Capture the cell that displays the provided text and extract its [x, y] central coordinate. 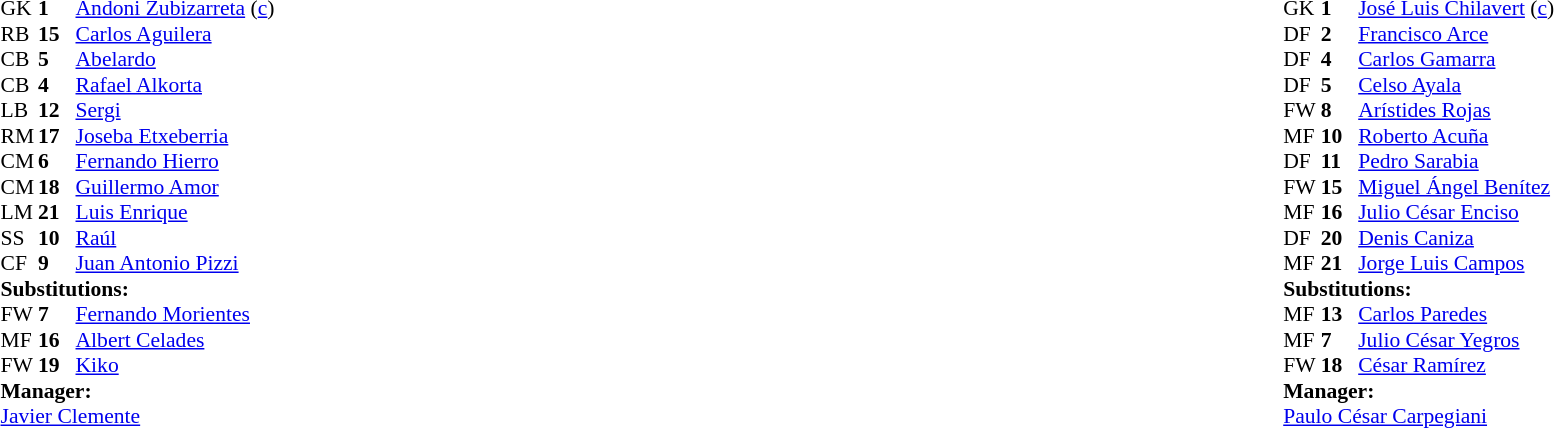
SS [19, 238]
LB [19, 111]
13 [1340, 315]
8 [1340, 111]
Roberto Acuña [1456, 136]
Fernando Morientes [176, 315]
Raúl [176, 238]
Albert Celades [176, 340]
Denis Caniza [1456, 238]
Julio César Yegros [1456, 340]
Carlos Aguilera [176, 34]
Guillermo Amor [176, 187]
Jorge Luis Campos [1456, 263]
12 [57, 111]
2 [1340, 34]
Arístides Rojas [1456, 111]
Joseba Etxeberria [176, 136]
Fernando Hierro [176, 161]
RM [19, 136]
Abelardo [176, 59]
Kiko [176, 365]
Pedro Sarabia [1456, 161]
Miguel Ángel Benítez [1456, 187]
Carlos Paredes [1456, 315]
Juan Antonio Pizzi [176, 263]
Julio César Enciso [1456, 213]
CF [19, 263]
Sergi [176, 111]
6 [57, 161]
Francisco Arce [1456, 34]
LM [19, 213]
RB [19, 34]
11 [1340, 161]
César Ramírez [1456, 365]
9 [57, 263]
17 [57, 136]
19 [57, 365]
Luis Enrique [176, 213]
Rafael Alkorta [176, 85]
Carlos Gamarra [1456, 59]
20 [1340, 238]
Celso Ayala [1456, 85]
